Search for the cell housing the specified text and yield its (X, Y) center coordinate. 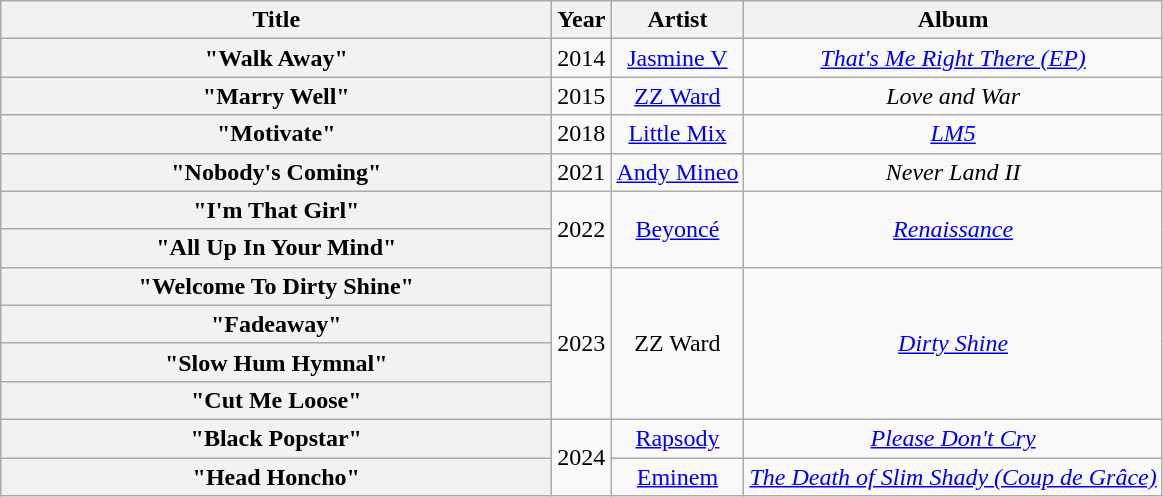
2018 (582, 134)
"Black Popstar" (276, 438)
That's Me Right There (EP) (953, 58)
The Death of Slim Shady (Coup de Grâce) (953, 477)
"Marry Well" (276, 96)
2021 (582, 172)
Year (582, 20)
"Fadeaway" (276, 324)
Andy Mineo (678, 172)
"Head Honcho" (276, 477)
Rapsody (678, 438)
Little Mix (678, 134)
Beyoncé (678, 229)
Love and War (953, 96)
"Slow Hum Hymnal" (276, 362)
Jasmine V (678, 58)
2022 (582, 229)
"I'm That Girl" (276, 210)
Please Don't Cry (953, 438)
Eminem (678, 477)
Renaissance (953, 229)
2014 (582, 58)
Dirty Shine (953, 343)
Title (276, 20)
Artist (678, 20)
"Walk Away" (276, 58)
Never Land II (953, 172)
2024 (582, 457)
Album (953, 20)
"Motivate" (276, 134)
2023 (582, 343)
"Nobody's Coming" (276, 172)
2015 (582, 96)
"Welcome To Dirty Shine" (276, 286)
LM5 (953, 134)
"All Up In Your Mind" (276, 248)
"Cut Me Loose" (276, 400)
